Determine the [x, y] coordinate at the center of the cell enclosing the given text.  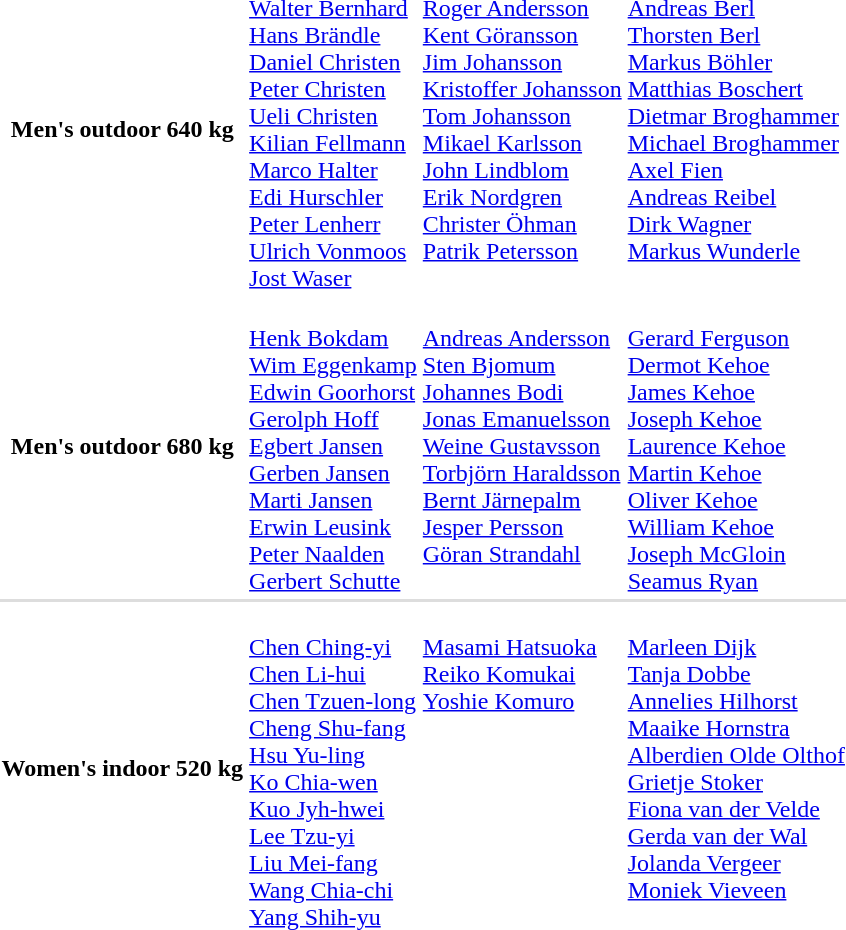
Gerard FergusonDermot KehoeJames KehoeJoseph KehoeLaurence KehoeMartin KehoeOliver KehoeWilliam KehoeJoseph McGloinSeamus Ryan [736, 446]
Men's outdoor 680 kg [122, 446]
Henk BokdamWim EggenkampEdwin GoorhorstGerolph HoffEgbert JansenGerben JansenMarti JansenErwin LeusinkPeter NaaldenGerbert Schutte [334, 446]
Andreas AnderssonSten BjomumJohannes BodiJonas EmanuelssonWeine GustavssonTorbjörn HaraldssonBernt JärnepalmJesper PerssonGöran Strandahl [522, 446]
